Search for the cell housing the specified text and yield its (X, Y) center coordinate. 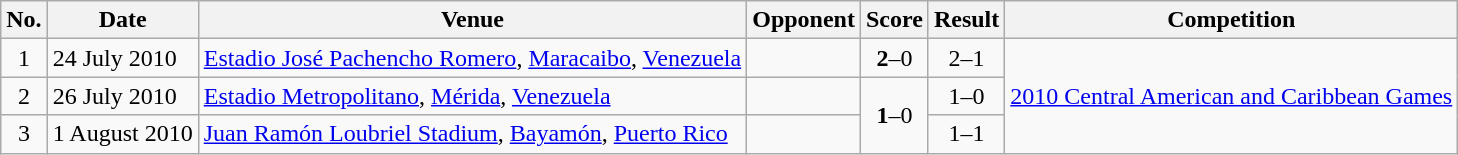
1 (24, 58)
Estadio Metropolitano, Mérida, Venezuela (472, 96)
2–1 (966, 58)
Date (122, 20)
24 July 2010 (122, 58)
2010 Central American and Caribbean Games (1232, 96)
Competition (1232, 20)
Venue (472, 20)
Opponent (804, 20)
1 August 2010 (122, 134)
3 (24, 134)
No. (24, 20)
Estadio José Pachencho Romero, Maracaibo, Venezuela (472, 58)
2–0 (894, 58)
2 (24, 96)
1–1 (966, 134)
26 July 2010 (122, 96)
Result (966, 20)
Juan Ramón Loubriel Stadium, Bayamón, Puerto Rico (472, 134)
Score (894, 20)
